Detect which cell encompasses the target text, then output its (x, y) center coordinate. 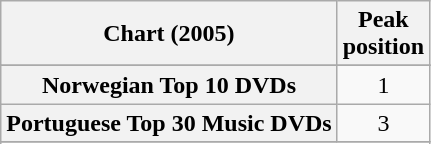
Chart (2005) (169, 34)
Portuguese Top 30 Music DVDs (169, 123)
1 (383, 85)
Norwegian Top 10 DVDs (169, 85)
3 (383, 123)
Peakposition (383, 34)
